Extract the [X, Y] coordinate from the center of the cell holding the provided text.  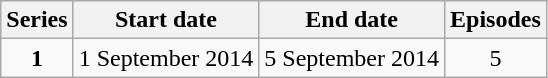
Series [37, 20]
1 [37, 58]
Episodes [496, 20]
End date [352, 20]
Start date [166, 20]
5 [496, 58]
1 September 2014 [166, 58]
5 September 2014 [352, 58]
